Search for the cell housing the specified text and yield its (X, Y) center coordinate. 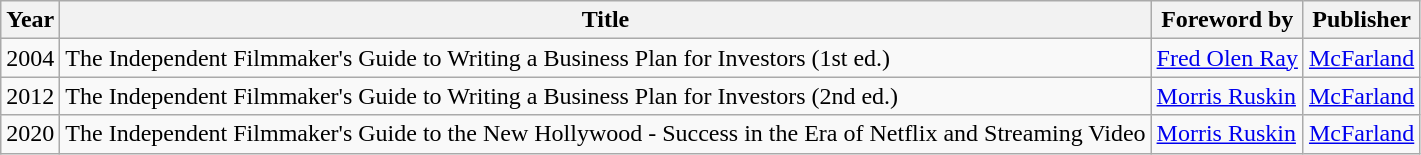
2012 (30, 96)
The Independent Filmmaker's Guide to Writing a Business Plan for Investors (2nd ed.) (606, 96)
The Independent Filmmaker's Guide to the New Hollywood - Success in the Era of Netflix and Streaming Video (606, 134)
Foreword by (1227, 20)
2020 (30, 134)
Year (30, 20)
The Independent Filmmaker's Guide to Writing a Business Plan for Investors (1st ed.) (606, 58)
Title (606, 20)
Publisher (1361, 20)
Fred Olen Ray (1227, 58)
2004 (30, 58)
